Search for the cell housing the specified text and yield its [X, Y] center coordinate. 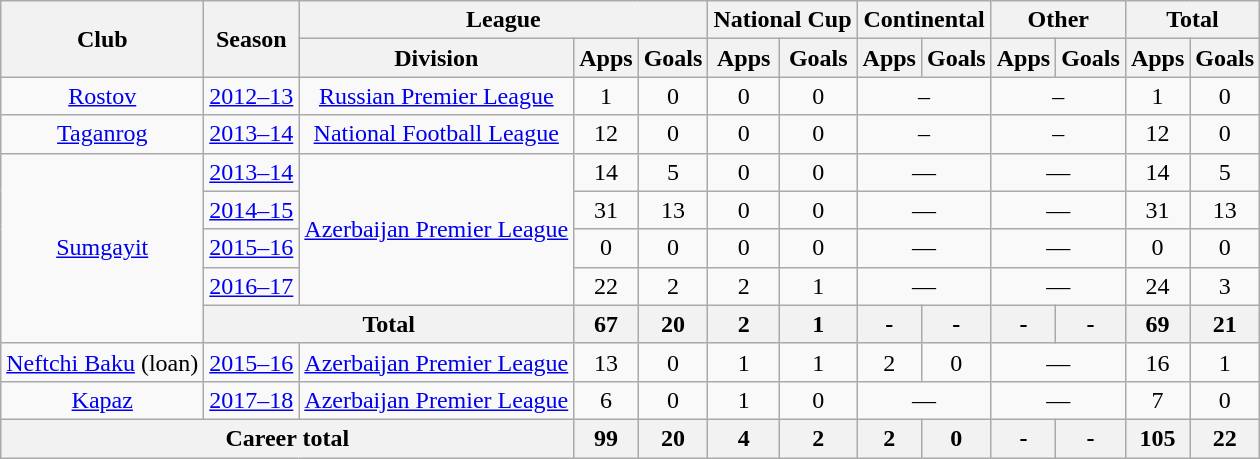
National Football League [436, 134]
2012–13 [252, 96]
2014–15 [252, 210]
2016–17 [252, 286]
Division [436, 58]
Russian Premier League [436, 96]
Kapaz [102, 400]
Other [1058, 20]
69 [1157, 324]
League [504, 20]
24 [1157, 286]
3 [1225, 286]
Career total [288, 438]
Taganrog [102, 134]
4 [744, 438]
2017–18 [252, 400]
99 [606, 438]
105 [1157, 438]
21 [1225, 324]
Continental [924, 20]
Club [102, 39]
7 [1157, 400]
6 [606, 400]
Sumgayit [102, 248]
Rostov [102, 96]
National Cup [782, 20]
Neftchi Baku (loan) [102, 362]
67 [606, 324]
16 [1157, 362]
Season [252, 39]
